Return [x, y] of the center of cell containing provided text 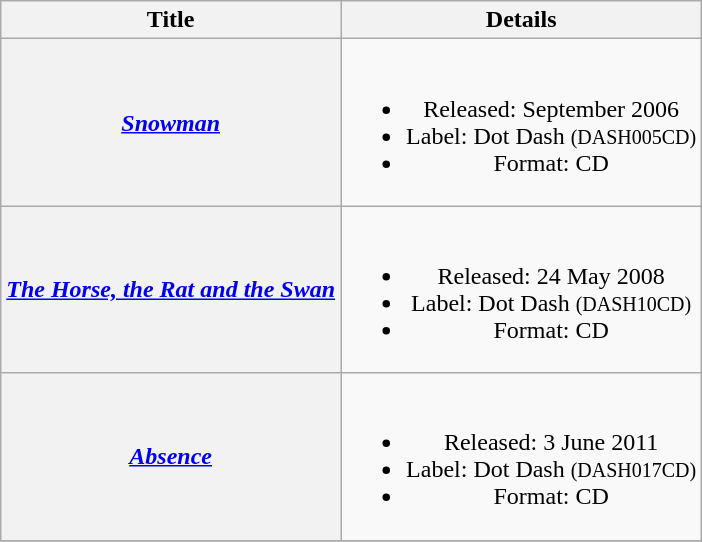
Released: September 2006Label: Dot Dash (DASH005CD)Format: CD [522, 122]
The Horse, the Rat and the Swan [171, 290]
Snowman [171, 122]
Details [522, 20]
Absence [171, 456]
Released: 24 May 2008Label: Dot Dash (DASH10CD)Format: CD [522, 290]
Released: 3 June 2011Label: Dot Dash (DASH017CD)Format: CD [522, 456]
Title [171, 20]
